Determine the (X, Y) coordinate at the center of the cell enclosing the given text.  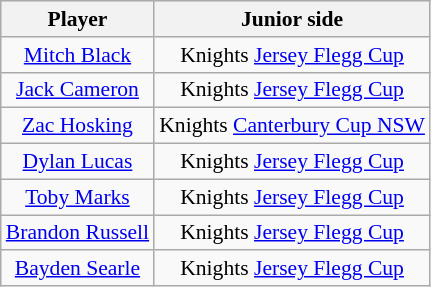
Zac Hosking (78, 126)
Mitch Black (78, 55)
Junior side (292, 19)
Knights Canterbury Cup NSW (292, 126)
Jack Cameron (78, 90)
Dylan Lucas (78, 162)
Brandon Russell (78, 233)
Toby Marks (78, 197)
Player (78, 19)
Bayden Searle (78, 269)
